Extract the [x, y] coordinate from the center of the cell holding the provided text.  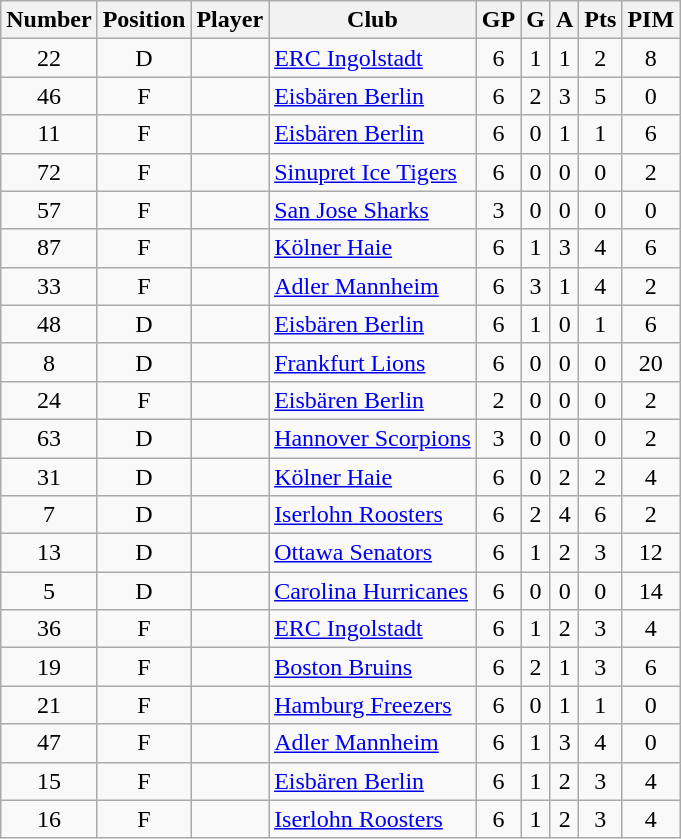
Frankfurt Lions [373, 362]
Club [373, 20]
12 [651, 553]
G [536, 20]
57 [49, 210]
22 [49, 58]
Number [49, 20]
7 [49, 515]
13 [49, 553]
15 [49, 781]
GP [498, 20]
Hannover Scorpions [373, 438]
San Jose Sharks [373, 210]
24 [49, 400]
72 [49, 172]
Pts [600, 20]
19 [49, 667]
Hamburg Freezers [373, 705]
16 [49, 819]
48 [49, 324]
47 [49, 743]
Position [144, 20]
14 [651, 591]
21 [49, 705]
Ottawa Senators [373, 553]
Boston Bruins [373, 667]
63 [49, 438]
PIM [651, 20]
A [564, 20]
36 [49, 629]
Sinupret Ice Tigers [373, 172]
Carolina Hurricanes [373, 591]
46 [49, 96]
20 [651, 362]
11 [49, 134]
Player [230, 20]
87 [49, 248]
31 [49, 477]
33 [49, 286]
